Locate the cell with the specified text and output its [x, y] center coordinate. 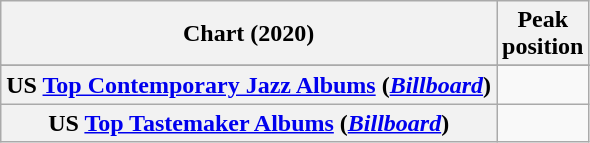
Peakposition [543, 34]
Chart (2020) [249, 34]
US Top Tastemaker Albums (Billboard) [249, 123]
US Top Contemporary Jazz Albums (Billboard) [249, 85]
